Detect which cell encompasses the target text, then output its (x, y) center coordinate. 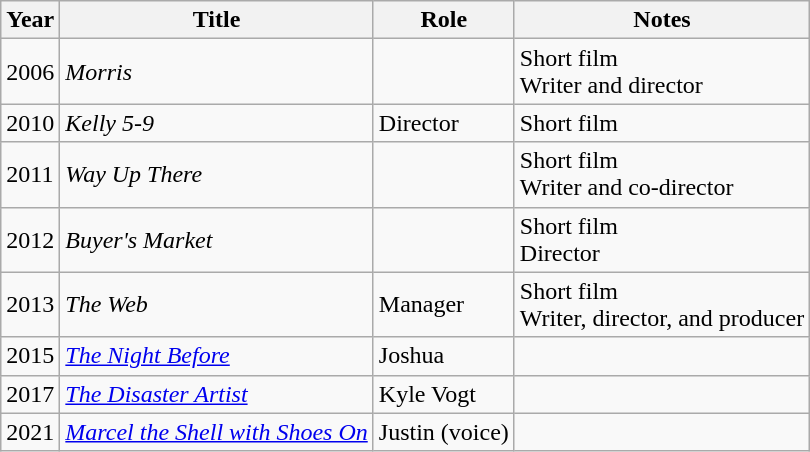
Year (30, 20)
Kelly 5-9 (216, 123)
Buyer's Market (216, 240)
Short filmWriter, director, and producer (662, 304)
2010 (30, 123)
Justin (voice) (444, 432)
2021 (30, 432)
Marcel the Shell with Shoes On (216, 432)
2006 (30, 72)
Short filmWriter and co-director (662, 174)
Director (444, 123)
2017 (30, 394)
Morris (216, 72)
Manager (444, 304)
The Web (216, 304)
Role (444, 20)
The Disaster Artist (216, 394)
The Night Before (216, 356)
2012 (30, 240)
2013 (30, 304)
Notes (662, 20)
2011 (30, 174)
Kyle Vogt (444, 394)
Title (216, 20)
2015 (30, 356)
Joshua (444, 356)
Short filmWriter and director (662, 72)
Short film (662, 123)
Short filmDirector (662, 240)
Way Up There (216, 174)
